Locate the cell with the specified text and output its (x, y) center coordinate. 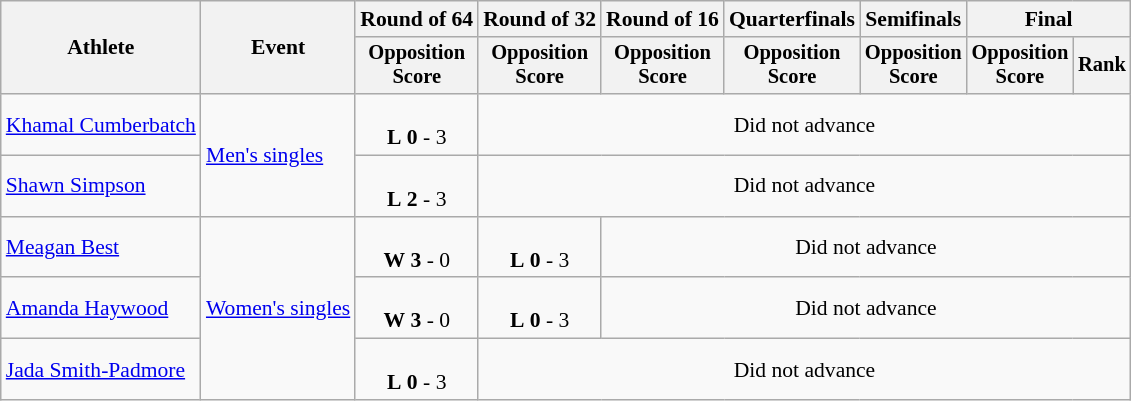
Shawn Simpson (101, 186)
Round of 16 (662, 19)
Semifinals (914, 19)
Final (1049, 19)
Athlete (101, 48)
L 2 - 3 (416, 186)
Meagan Best (101, 248)
Round of 64 (416, 19)
Men's singles (278, 155)
Khamal Cumberbatch (101, 124)
Jada Smith-Padmore (101, 370)
Women's singles (278, 308)
Quarterfinals (792, 19)
Rank (1102, 66)
Event (278, 48)
Round of 32 (540, 19)
Amanda Haywood (101, 308)
